Return the (x, y) coordinate for the center point of the cell that contains the specified text.  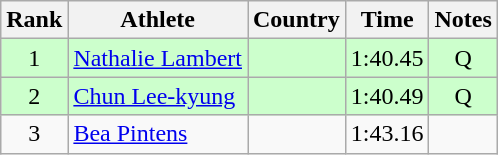
Country (297, 20)
1 (34, 58)
Time (387, 20)
Notes (463, 20)
2 (34, 96)
Athlete (158, 20)
Rank (34, 20)
Nathalie Lambert (158, 58)
1:40.49 (387, 96)
1:40.45 (387, 58)
Chun Lee-kyung (158, 96)
3 (34, 134)
Bea Pintens (158, 134)
1:43.16 (387, 134)
